Locate the cell with the specified text and output its (x, y) center coordinate. 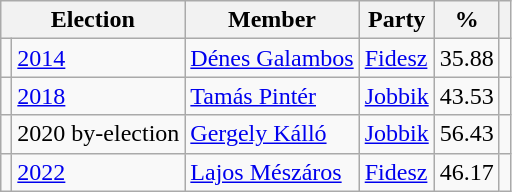
46.17 (466, 172)
2022 (98, 172)
2014 (98, 58)
Dénes Galambos (272, 58)
Lajos Mészáros (272, 172)
Member (272, 20)
% (466, 20)
2020 by-election (98, 134)
43.53 (466, 96)
56.43 (466, 134)
2018 (98, 96)
Gergely Kálló (272, 134)
Tamás Pintér (272, 96)
35.88 (466, 58)
Party (396, 20)
Election (93, 20)
